Locate the cell with the specified text and output its [x, y] center coordinate. 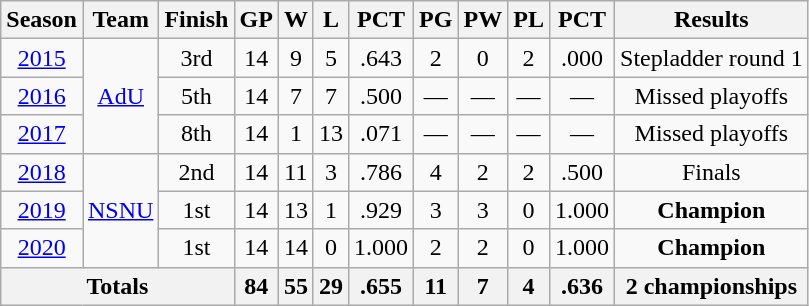
.655 [382, 286]
PG [436, 20]
Finals [712, 172]
2016 [42, 96]
.786 [382, 172]
Team [120, 20]
3rd [196, 58]
2 championships [712, 286]
29 [330, 286]
8th [196, 134]
W [296, 20]
5th [196, 96]
2nd [196, 172]
2019 [42, 210]
.929 [382, 210]
NSNU [120, 210]
2015 [42, 58]
.000 [582, 58]
PL [529, 20]
.636 [582, 286]
84 [256, 286]
Stepladder round 1 [712, 58]
2018 [42, 172]
Results [712, 20]
5 [330, 58]
9 [296, 58]
.643 [382, 58]
AdU [120, 96]
Totals [118, 286]
2017 [42, 134]
PW [483, 20]
Finish [196, 20]
GP [256, 20]
55 [296, 286]
2020 [42, 248]
Season [42, 20]
.071 [382, 134]
L [330, 20]
